Detect which cell encompasses the target text, then output its (x, y) center coordinate. 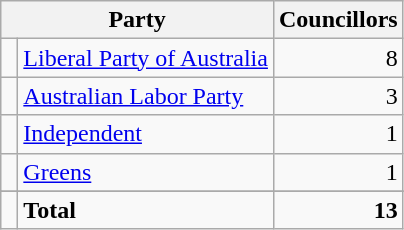
8 (338, 58)
Australian Labor Party (146, 96)
Independent (146, 134)
Councillors (338, 20)
Total (146, 210)
Greens (146, 172)
Liberal Party of Australia (146, 58)
3 (338, 96)
13 (338, 210)
Party (138, 20)
